Identify which cell holds the provided text, then report its (X, Y) central coordinate. 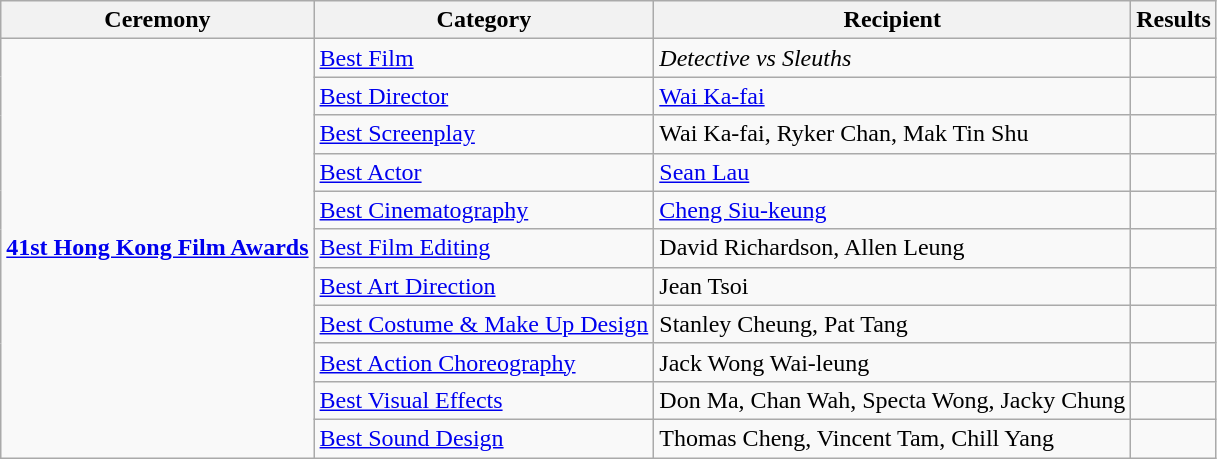
Best Art Direction (484, 286)
Best Director (484, 96)
Best Costume & Make Up Design (484, 324)
Sean Lau (892, 172)
Jean Tsoi (892, 286)
Results (1174, 20)
Wai Ka-fai (892, 96)
Cheng Siu-keung (892, 210)
Best Cinematography (484, 210)
Detective vs Sleuths (892, 58)
41st Hong Kong Film Awards (158, 248)
David Richardson, Allen Leung (892, 248)
Best Sound Design (484, 438)
Thomas Cheng, Vincent Tam, Chill Yang (892, 438)
Don Ma, Chan Wah, Specta Wong, Jacky Chung (892, 400)
Stanley Cheung, Pat Tang (892, 324)
Best Actor (484, 172)
Recipient (892, 20)
Best Film Editing (484, 248)
Ceremony (158, 20)
Wai Ka-fai, Ryker Chan, Mak Tin Shu (892, 134)
Best Visual Effects (484, 400)
Jack Wong Wai-leung (892, 362)
Category (484, 20)
Best Action Choreography (484, 362)
Best Film (484, 58)
Best Screenplay (484, 134)
